Extract the (X, Y) coordinate from the center of the cell holding the provided text.  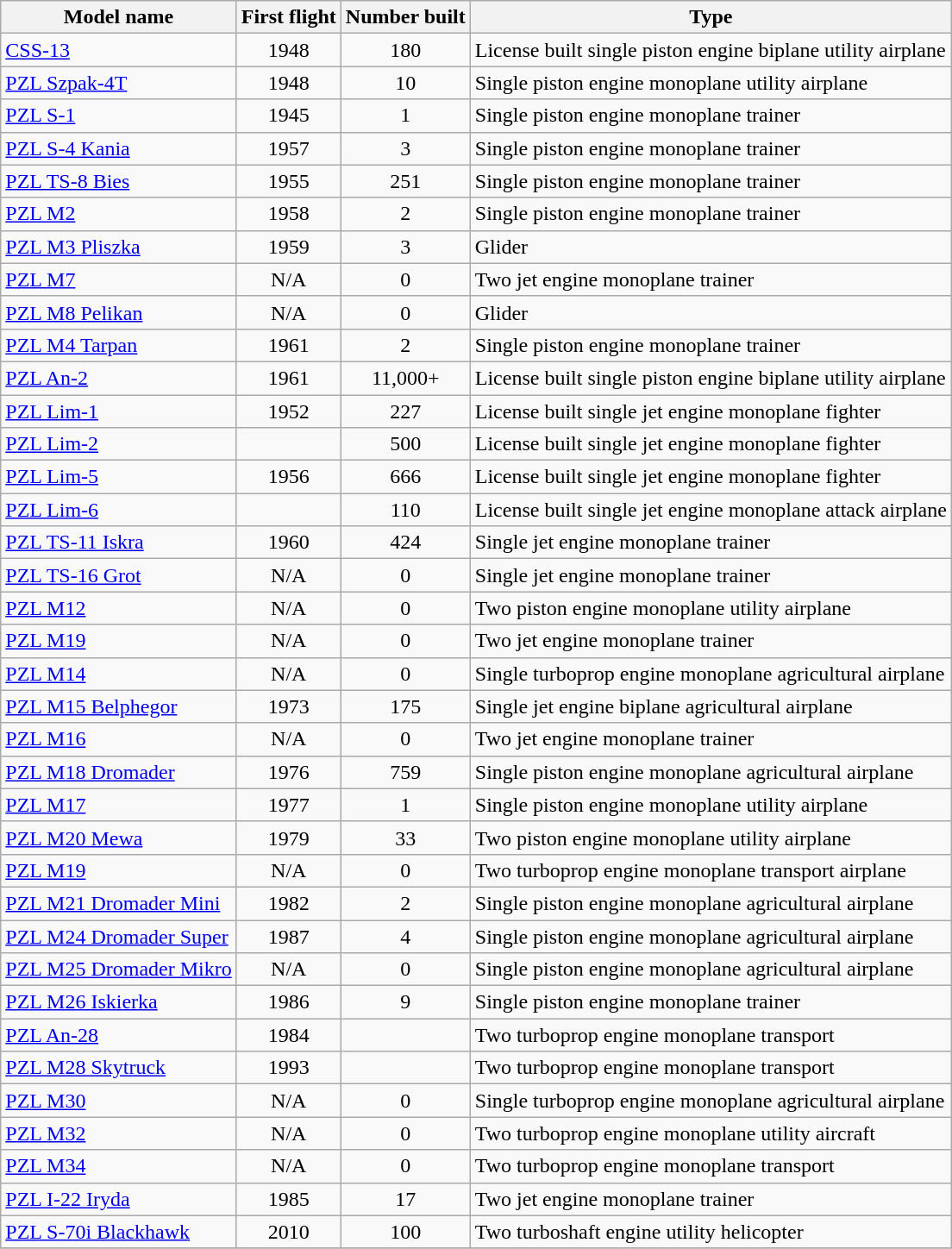
17 (405, 1199)
251 (405, 181)
PZL I-22 Iryda (119, 1199)
11,000+ (405, 378)
First flight (288, 17)
PZL TS-16 Grot (119, 575)
PZL M17 (119, 805)
500 (405, 444)
PZL Lim-2 (119, 444)
1977 (288, 805)
PZL M32 (119, 1133)
PZL M15 Belphegor (119, 706)
PZL Lim-6 (119, 510)
PZL Szpak-4T (119, 83)
1955 (288, 181)
PZL M12 (119, 608)
PZL M2 (119, 214)
1982 (288, 903)
110 (405, 510)
180 (405, 50)
PZL An-28 (119, 1035)
PZL TS-8 Bies (119, 181)
Two turboprop engine monoplane transport airplane (711, 870)
424 (405, 543)
1976 (288, 772)
PZL Lim-1 (119, 411)
1959 (288, 247)
1960 (288, 543)
4 (405, 936)
PZL M21 Dromader Mini (119, 903)
Two turboshaft engine utility helicopter (711, 1232)
Type (711, 17)
1945 (288, 116)
227 (405, 411)
License built single jet engine monoplane attack airplane (711, 510)
Single jet engine biplane agricultural airplane (711, 706)
PZL M3 Pliszka (119, 247)
Two turboprop engine monoplane utility aircraft (711, 1133)
PZL An-2 (119, 378)
PZL M28 Skytruck (119, 1068)
100 (405, 1232)
1984 (288, 1035)
PZL M24 Dromader Super (119, 936)
666 (405, 477)
759 (405, 772)
CSS-13 (119, 50)
PZL M34 (119, 1166)
1979 (288, 838)
1952 (288, 411)
1958 (288, 214)
175 (405, 706)
PZL M20 Mewa (119, 838)
2010 (288, 1232)
PZL TS-11 Iskra (119, 543)
33 (405, 838)
PZL M14 (119, 674)
PZL M16 (119, 739)
1973 (288, 706)
PZL M18 Dromader (119, 772)
1985 (288, 1199)
1957 (288, 148)
1993 (288, 1068)
PZL Lim-5 (119, 477)
PZL S-4 Kania (119, 148)
Model name (119, 17)
PZL M25 Dromader Mikro (119, 970)
PZL M7 (119, 279)
10 (405, 83)
1986 (288, 1002)
1987 (288, 936)
PZL M26 Iskierka (119, 1002)
9 (405, 1002)
PZL M4 Tarpan (119, 345)
PZL S-1 (119, 116)
PZL M8 Pelikan (119, 312)
PZL M30 (119, 1101)
Number built (405, 17)
1956 (288, 477)
PZL S-70i Blackhawk (119, 1232)
